Provide the [x, y] coordinate of the cell's center where the given text is located.  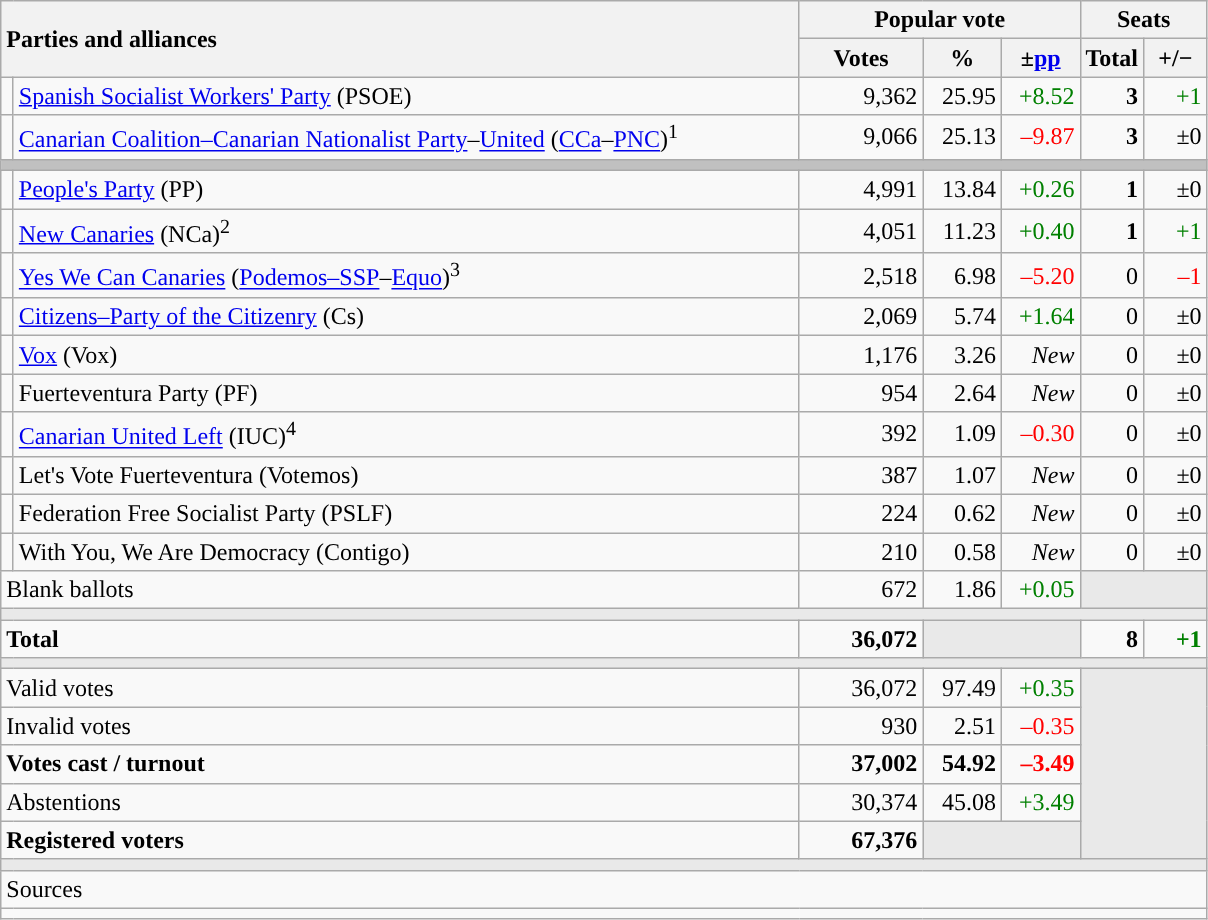
Votes [861, 58]
37,002 [861, 764]
6.98 [962, 276]
5.74 [962, 317]
2,518 [861, 276]
672 [861, 590]
–5.20 [1040, 276]
% [962, 58]
2.51 [962, 726]
2.64 [962, 393]
45.08 [962, 802]
0.58 [962, 552]
Blank ballots [400, 590]
+3.49 [1040, 802]
Fuerteventura Party (PF) [406, 393]
New Canaries (NCa)2 [406, 232]
4,051 [861, 232]
+1.64 [1040, 317]
387 [861, 475]
1.86 [962, 590]
1.07 [962, 475]
–9.87 [1040, 138]
+0.35 [1040, 688]
13.84 [962, 190]
Parties and alliances [400, 39]
3.26 [962, 355]
30,374 [861, 802]
1.09 [962, 434]
210 [861, 552]
25.13 [962, 138]
+0.40 [1040, 232]
+0.05 [1040, 590]
Yes We Can Canaries (Podemos–SSP–Equo)3 [406, 276]
4,991 [861, 190]
–1 [1176, 276]
25.95 [962, 96]
+/− [1176, 58]
Sources [604, 889]
2,069 [861, 317]
954 [861, 393]
Federation Free Socialist Party (PSLF) [406, 514]
Vox (Vox) [406, 355]
54.92 [962, 764]
1,176 [861, 355]
Valid votes [400, 688]
67,376 [861, 840]
People's Party (PP) [406, 190]
Popular vote [940, 20]
97.49 [962, 688]
–3.49 [1040, 764]
0.62 [962, 514]
Let's Vote Fuerteventura (Votemos) [406, 475]
11.23 [962, 232]
Canarian United Left (IUC)4 [406, 434]
Votes cast / turnout [400, 764]
9,066 [861, 138]
224 [861, 514]
+8.52 [1040, 96]
Citizens–Party of the Citizenry (Cs) [406, 317]
392 [861, 434]
–0.30 [1040, 434]
Invalid votes [400, 726]
930 [861, 726]
9,362 [861, 96]
Seats [1144, 20]
Canarian Coalition–Canarian Nationalist Party–United (CCa–PNC)1 [406, 138]
8 [1112, 639]
±pp [1040, 58]
With You, We Are Democracy (Contigo) [406, 552]
Registered voters [400, 840]
Spanish Socialist Workers' Party (PSOE) [406, 96]
Abstentions [400, 802]
–0.35 [1040, 726]
+0.26 [1040, 190]
